Output the (x, y) coordinate of the center of the cell containing the given text.  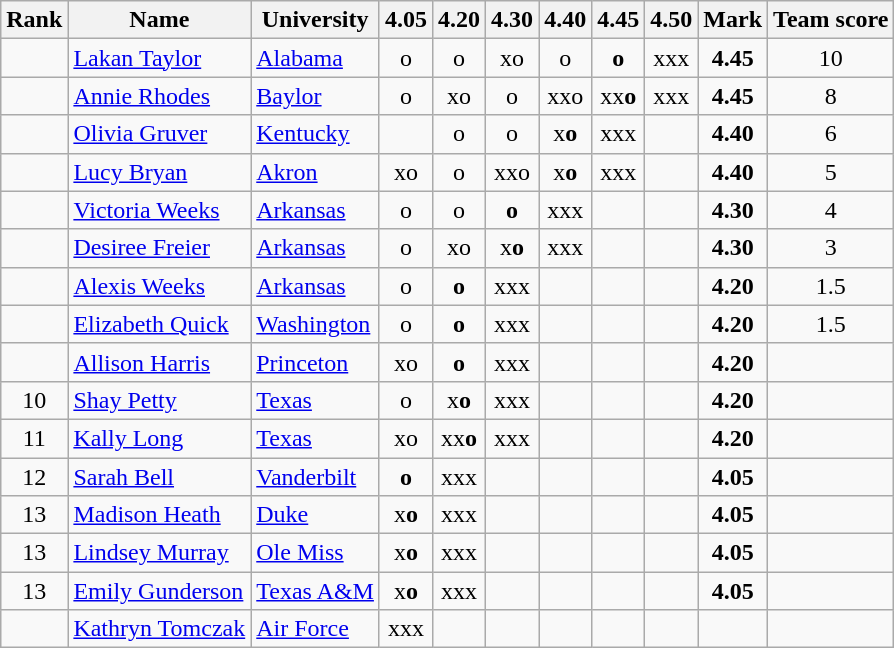
5 (831, 172)
University (316, 20)
Annie Rhodes (160, 96)
3 (831, 248)
Alexis Weeks (160, 286)
Lindsey Murray (160, 553)
Ole Miss (316, 553)
Air Force (316, 629)
Sarah Bell (160, 477)
Washington (316, 324)
Duke (316, 515)
Alabama (316, 58)
Kentucky (316, 134)
4.50 (672, 20)
Madison Heath (160, 515)
Lakan Taylor (160, 58)
8 (831, 96)
11 (34, 438)
Texas A&M (316, 591)
4 (831, 210)
Kathryn Tomczak (160, 629)
Victoria Weeks (160, 210)
Desiree Freier (160, 248)
Akron (316, 172)
Allison Harris (160, 362)
Lucy Bryan (160, 172)
Team score (831, 20)
Kally Long (160, 438)
Rank (34, 20)
Elizabeth Quick (160, 324)
Vanderbilt (316, 477)
Shay Petty (160, 400)
6 (831, 134)
Princeton (316, 362)
Baylor (316, 96)
Emily Gunderson (160, 591)
Mark (733, 20)
Olivia Gruver (160, 134)
12 (34, 477)
Name (160, 20)
